Scan for the cell matching the given text and deliver its (x, y) coordinate at center. 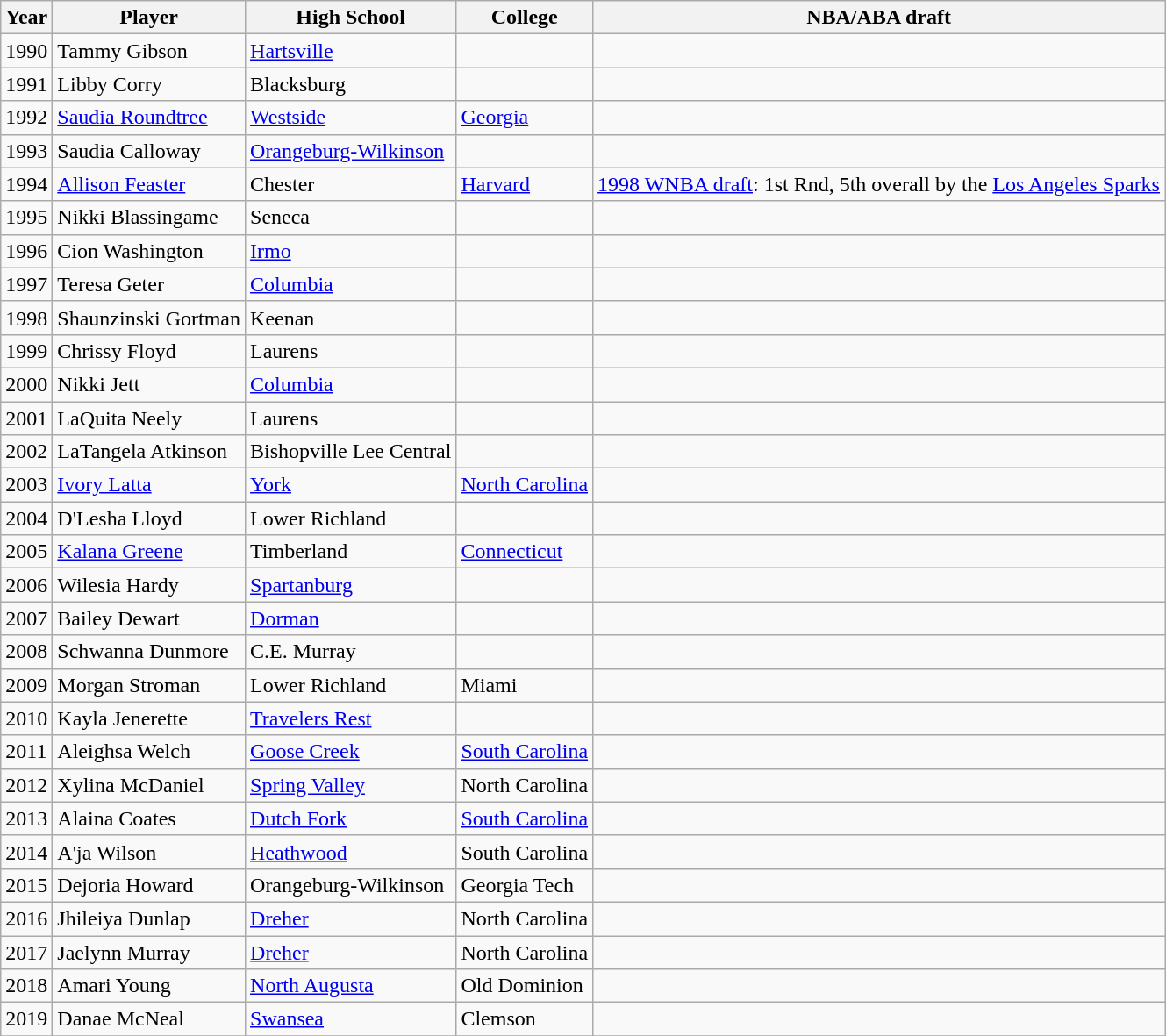
Dejoria Howard (149, 885)
Connecticut (525, 552)
Cion Washington (149, 251)
Clemson (525, 1019)
2008 (26, 652)
Bailey Dewart (149, 618)
1995 (26, 218)
Jhileiya Dunlap (149, 918)
Harvard (525, 184)
Amari Young (149, 986)
High School (351, 18)
Player (149, 18)
Morgan Stroman (149, 685)
Dutch Fork (351, 818)
Old Dominion (525, 986)
2016 (26, 918)
Irmo (351, 251)
1999 (26, 351)
LaTangela Atkinson (149, 452)
2005 (26, 552)
Danae McNeal (149, 1019)
2000 (26, 384)
2007 (26, 618)
Heathwood (351, 852)
2011 (26, 752)
Allison Feaster (149, 184)
Chester (351, 184)
Keenan (351, 318)
Saudia Roundtree (149, 118)
Swansea (351, 1019)
2003 (26, 485)
2014 (26, 852)
Goose Creek (351, 752)
Miami (525, 685)
LaQuita Neely (149, 418)
Timberland (351, 552)
Blacksburg (351, 84)
2018 (26, 986)
2017 (26, 952)
Libby Corry (149, 84)
Westside (351, 118)
Nikki Blassingame (149, 218)
D'Lesha Lloyd (149, 518)
A'ja Wilson (149, 852)
Bishopville Lee Central (351, 452)
Saudia Calloway (149, 151)
Jaelynn Murray (149, 952)
1996 (26, 251)
Spring Valley (351, 785)
Schwanna Dunmore (149, 652)
2002 (26, 452)
Teresa Geter (149, 284)
2010 (26, 718)
2006 (26, 585)
C.E. Murray (351, 652)
1998 (26, 318)
1997 (26, 284)
Chrissy Floyd (149, 351)
1991 (26, 84)
Kayla Jenerette (149, 718)
2013 (26, 818)
Year (26, 18)
Alaina Coates (149, 818)
College (525, 18)
North Augusta (351, 986)
Aleighsa Welch (149, 752)
Wilesia Hardy (149, 585)
1994 (26, 184)
York (351, 485)
2015 (26, 885)
2019 (26, 1019)
Xylina McDaniel (149, 785)
Seneca (351, 218)
Hartsville (351, 51)
2001 (26, 418)
NBA/ABA draft (879, 18)
Nikki Jett (149, 384)
Georgia Tech (525, 885)
Ivory Latta (149, 485)
1990 (26, 51)
Travelers Rest (351, 718)
1998 WNBA draft: 1st Rnd, 5th overall by the Los Angeles Sparks (879, 184)
2004 (26, 518)
2009 (26, 685)
Shaunzinski Gortman (149, 318)
Dorman (351, 618)
Georgia (525, 118)
Spartanburg (351, 585)
2012 (26, 785)
1993 (26, 151)
Tammy Gibson (149, 51)
Kalana Greene (149, 552)
1992 (26, 118)
